From the cell containing the given text, extract its center point as (X, Y) coordinate. 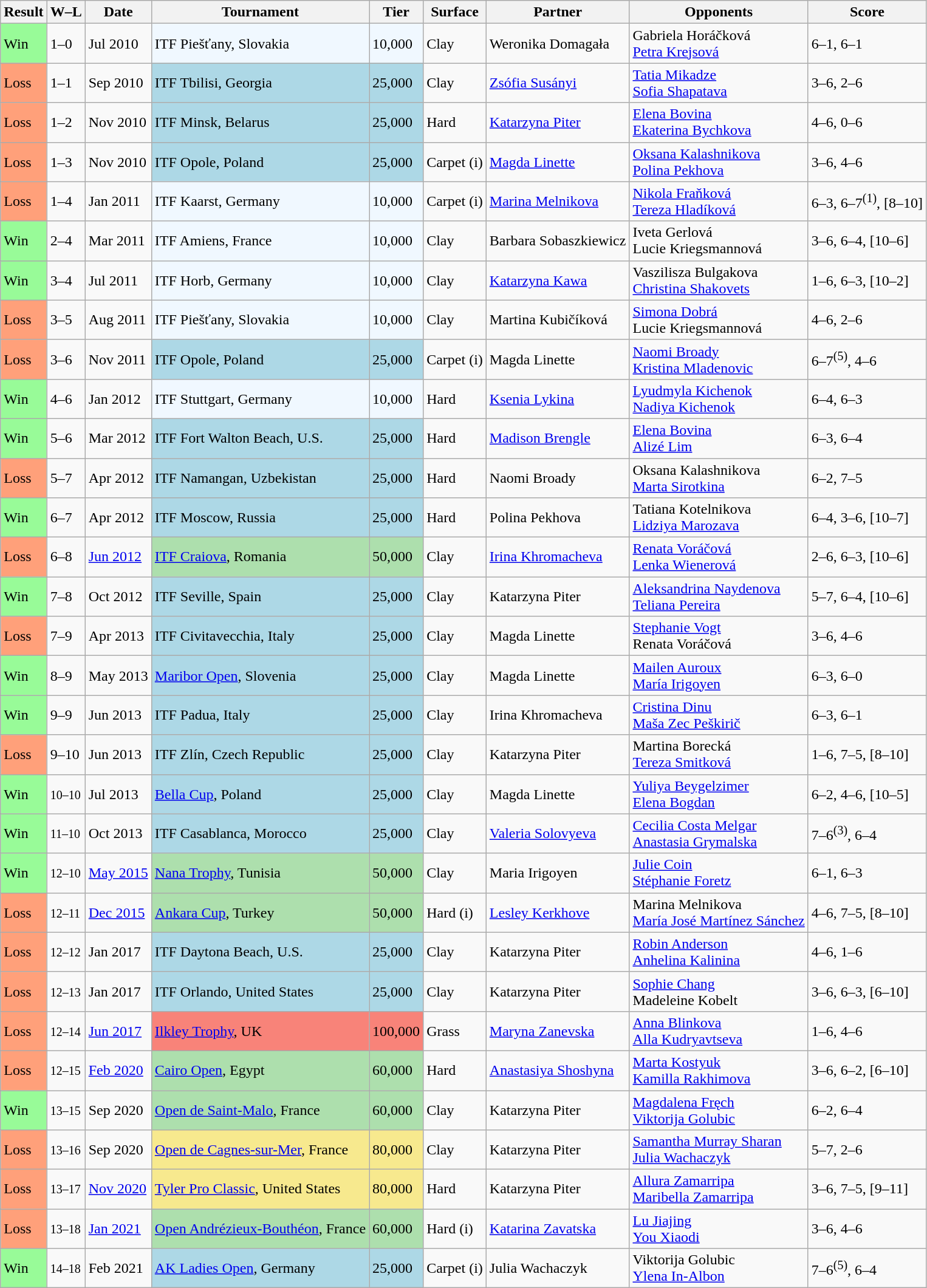
7–8 (66, 596)
ITF Moscow, Russia (260, 517)
Katarina Zavatska (558, 1229)
ITF Horb, Germany (260, 281)
4–6, 0–6 (867, 123)
Oksana Kalashnikova Marta Sirotkina (719, 477)
Lesley Kerkhove (558, 912)
7–9 (66, 636)
ITF Minsk, Belarus (260, 123)
Iveta Gerlová Lucie Kriegsmannová (719, 240)
ITF Casablanca, Morocco (260, 833)
7–6(5), 6–4 (867, 1268)
12–12 (66, 952)
5–6 (66, 438)
Cecilia Costa Melgar Anastasia Grymalska (719, 833)
Marina Melnikova (558, 202)
1–6, 6–3, [10–2] (867, 281)
6–7(5), 4–6 (867, 359)
Jan 2011 (118, 202)
Aug 2011 (118, 319)
3–5 (66, 319)
ITF Tbilisi, Georgia (260, 83)
1–4 (66, 202)
8–9 (66, 675)
Julie Coin Stéphanie Foretz (719, 873)
Tyler Pro Classic, United States (260, 1189)
4–6, 1–6 (867, 952)
6–1, 6–3 (867, 873)
Bella Cup, Poland (260, 794)
Open de Cagnes-sur-Mer, France (260, 1150)
Sophie Chang Madeleine Kobelt (719, 991)
Dec 2015 (118, 912)
1–2 (66, 123)
14–18 (66, 1268)
Cairo Open, Egypt (260, 1070)
ITF Amiens, France (260, 240)
Anna Blinkova Alla Kudryavtseva (719, 1031)
3–6 (66, 359)
6–2, 7–5 (867, 477)
May 2013 (118, 675)
ITF Padua, Italy (260, 715)
4–6 (66, 398)
Maria Irigoyen (558, 873)
3–6, 7–5, [9–11] (867, 1189)
Oksana Kalashnikova Polina Pekhova (719, 162)
12–11 (66, 912)
6–4, 3–6, [10–7] (867, 517)
Open de Saint-Malo, France (260, 1110)
13–17 (66, 1189)
Lyudmyla Kichenok Nadiya Kichenok (719, 398)
9–10 (66, 754)
ITF Stuttgart, Germany (260, 398)
Opponents (719, 12)
3–6, 2–6 (867, 83)
Tatia Mikadze Sofia Shapatava (719, 83)
Simona Dobrá Lucie Kriegsmannová (719, 319)
3–6, 6–3, [6–10] (867, 991)
Mar 2011 (118, 240)
ITF Craiova, Romania (260, 557)
ITF Seville, Spain (260, 596)
6–2, 6–4 (867, 1110)
100,000 (396, 1031)
Result (24, 12)
Anastasiya Shoshyna (558, 1070)
Viktorija Golubic Ylena In-Albon (719, 1268)
Marina Melnikova María José Martínez Sánchez (719, 912)
Martina Kubičíková (558, 319)
6–7 (66, 517)
May 2015 (118, 873)
Vaszilisza Bulgakova Christina Shakovets (719, 281)
13–18 (66, 1229)
Ankara Cup, Turkey (260, 912)
Apr 2013 (118, 636)
Feb 2020 (118, 1070)
12–13 (66, 991)
13–16 (66, 1150)
ITF Civitavecchia, Italy (260, 636)
Aleksandrina Naydenova Teliana Pereira (719, 596)
Feb 2021 (118, 1268)
Julia Wachaczyk (558, 1268)
Elena Bovina Alizé Lim (719, 438)
6–1, 6–1 (867, 44)
Nana Trophy, Tunisia (260, 873)
Score (867, 12)
Jul 2011 (118, 281)
Madison Brengle (558, 438)
12–10 (66, 873)
Nikola Fraňková Tereza Hladíková (719, 202)
1–6, 7–5, [8–10] (867, 754)
6–2, 4–6, [10–5] (867, 794)
Maryna Zanevska (558, 1031)
Polina Pekhova (558, 517)
Naomi Broady Kristina Mladenovic (719, 359)
6–3, 6–4 (867, 438)
6–3, 6–7(1), [8–10] (867, 202)
Robin Anderson Anhelina Kalinina (719, 952)
6–4, 6–3 (867, 398)
6–8 (66, 557)
Jun 2017 (118, 1031)
6–3, 6–1 (867, 715)
Lu Jiajing You Xiaodi (719, 1229)
Marta Kostyuk Kamilla Rakhimova (719, 1070)
Gabriela Horáčková Petra Krejsová (719, 44)
Nov 2011 (118, 359)
Tournament (260, 12)
Jan 2012 (118, 398)
Zsófia Susányi (558, 83)
Magdalena Fręch Viktorija Golubic (719, 1110)
Jul 2013 (118, 794)
Grass (455, 1031)
Date (118, 12)
Partner (558, 12)
Jan 2021 (118, 1229)
Open Andrézieux-Bouthéon, France (260, 1229)
9–9 (66, 715)
Ksenia Lykina (558, 398)
3–4 (66, 281)
4–6, 7–5, [8–10] (867, 912)
3–6, 6–4, [10–6] (867, 240)
Mar 2012 (118, 438)
11–10 (66, 833)
2–4 (66, 240)
Allura Zamarripa Maribella Zamarripa (719, 1189)
Katarzyna Kawa (558, 281)
Yuliya Beygelzimer Elena Bogdan (719, 794)
5–7, 2–6 (867, 1150)
7–6(3), 6–4 (867, 833)
6–3, 6–0 (867, 675)
ITF Namangan, Uzbekistan (260, 477)
3–6, 6–2, [6–10] (867, 1070)
Ilkley Trophy, UK (260, 1031)
Jun 2012 (118, 557)
ITF Fort Walton Beach, U.S. (260, 438)
12–15 (66, 1070)
Oct 2012 (118, 596)
Cristina Dinu Maša Zec Peškirič (719, 715)
Surface (455, 12)
5–7, 6–4, [10–6] (867, 596)
Nov 2020 (118, 1189)
1–0 (66, 44)
AK Ladies Open, Germany (260, 1268)
Elena Bovina Ekaterina Bychkova (719, 123)
Barbara Sobaszkiewicz (558, 240)
ITF Orlando, United States (260, 991)
ITF Kaarst, Germany (260, 202)
Naomi Broady (558, 477)
2–6, 6–3, [10–6] (867, 557)
Stephanie Vogt Renata Voráčová (719, 636)
ITF Daytona Beach, U.S. (260, 952)
Renata Voráčová Lenka Wienerová (719, 557)
Mailen Auroux María Irigoyen (719, 675)
1–1 (66, 83)
1–3 (66, 162)
13–15 (66, 1110)
Oct 2013 (118, 833)
5–7 (66, 477)
Sep 2010 (118, 83)
Tier (396, 12)
W–L (66, 12)
Valeria Solovyeva (558, 833)
12–14 (66, 1031)
1–6, 4–6 (867, 1031)
Martina Borecká Tereza Smitková (719, 754)
Maribor Open, Slovenia (260, 675)
4–6, 2–6 (867, 319)
Jul 2010 (118, 44)
10–10 (66, 794)
ITF Zlín, Czech Republic (260, 754)
Samantha Murray Sharan Julia Wachaczyk (719, 1150)
Weronika Domagała (558, 44)
Tatiana Kotelnikova Lidziya Marozava (719, 517)
